Return (X, Y) of the center of cell containing provided text 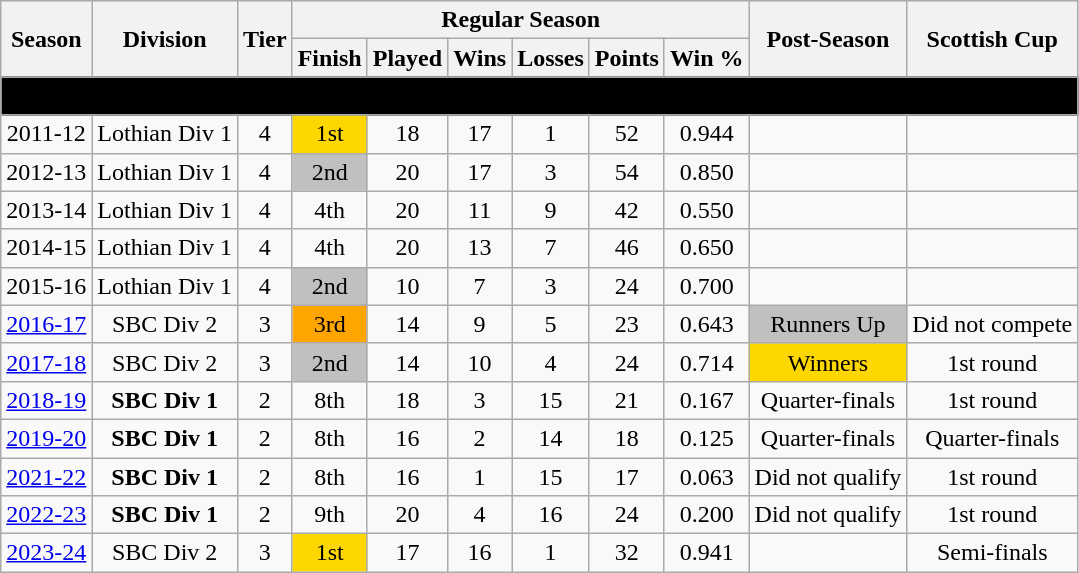
9th (330, 515)
Semi-finals (992, 553)
Finish (330, 58)
2023-24 (46, 553)
46 (626, 248)
0.125 (706, 438)
Win % (706, 58)
Post-Season (828, 39)
0.063 (706, 477)
52 (626, 134)
2013-14 (46, 210)
Season (46, 39)
Tier (266, 39)
Played (407, 58)
2017-18 (46, 362)
0.850 (706, 172)
2016-17 (46, 324)
2018-19 (46, 400)
2012-13 (46, 172)
0.714 (706, 362)
13 (480, 248)
0.941 (706, 553)
Regular Season (520, 20)
2011-12 (46, 134)
Winners (828, 362)
Runners Up (828, 324)
0.650 (706, 248)
2022-23 (46, 515)
Division (165, 39)
2021-22 (46, 477)
Losses (551, 58)
0.700 (706, 286)
0.944 (706, 134)
42 (626, 210)
54 (626, 172)
0.200 (706, 515)
Did not compete (992, 324)
Edinburgh Lions (540, 96)
Scottish Cup (992, 39)
23 (626, 324)
0.550 (706, 210)
11 (480, 210)
5 (551, 324)
2015-16 (46, 286)
32 (626, 553)
3rd (330, 324)
0.643 (706, 324)
2019-20 (46, 438)
21 (626, 400)
0.167 (706, 400)
Points (626, 58)
2014-15 (46, 248)
Wins (480, 58)
